Return the [x, y] coordinate for the center point of the cell that contains the specified text.  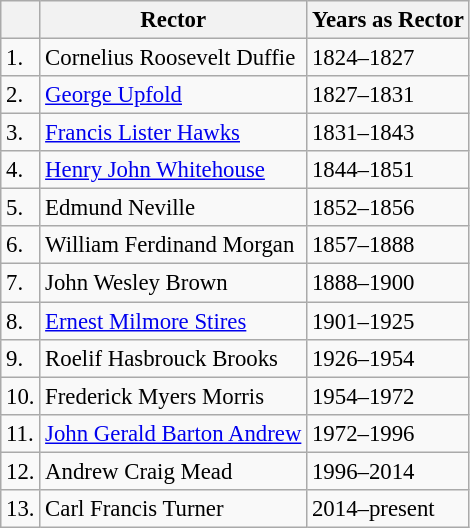
2. [20, 95]
Rector [174, 20]
1857–1888 [388, 245]
1852–1856 [388, 208]
11. [20, 433]
William Ferdinand Morgan [174, 245]
Francis Lister Hawks [174, 133]
Frederick Myers Morris [174, 396]
Roelif Hasbrouck Brooks [174, 358]
5. [20, 208]
Years as Rector [388, 20]
4. [20, 170]
1827–1831 [388, 95]
3. [20, 133]
9. [20, 358]
1901–1925 [388, 321]
8. [20, 321]
1954–1972 [388, 396]
12. [20, 471]
Edmund Neville [174, 208]
13. [20, 509]
10. [20, 396]
Henry John Whitehouse [174, 170]
Ernest Milmore Stires [174, 321]
2014–present [388, 509]
1844–1851 [388, 170]
Carl Francis Turner [174, 509]
1831–1843 [388, 133]
6. [20, 245]
1926–1954 [388, 358]
1888–1900 [388, 283]
1996–2014 [388, 471]
John Gerald Barton Andrew [174, 433]
1972–1996 [388, 433]
John Wesley Brown [174, 283]
Cornelius Roosevelt Duffie [174, 58]
1. [20, 58]
George Upfold [174, 95]
1824–1827 [388, 58]
Andrew Craig Mead [174, 471]
7. [20, 283]
